Return [x, y] of the center of cell containing provided text 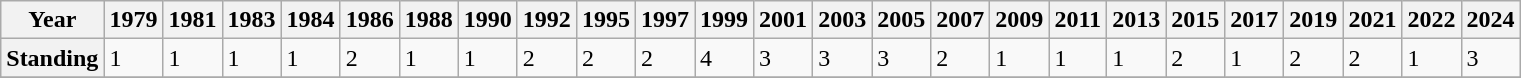
2017 [1254, 20]
2001 [784, 20]
1983 [252, 20]
1988 [428, 20]
2015 [1196, 20]
1986 [370, 20]
1999 [724, 20]
Year [52, 20]
2013 [1136, 20]
2009 [1020, 20]
2005 [902, 20]
2019 [1314, 20]
2003 [842, 20]
1992 [546, 20]
1984 [310, 20]
2021 [1372, 20]
Standing [52, 58]
2011 [1078, 20]
1979 [134, 20]
1990 [488, 20]
1997 [664, 20]
4 [724, 58]
1981 [192, 20]
2024 [1490, 20]
1995 [606, 20]
2007 [960, 20]
2022 [1432, 20]
